Extract the (X, Y) coordinate from the center of the cell holding the provided text.  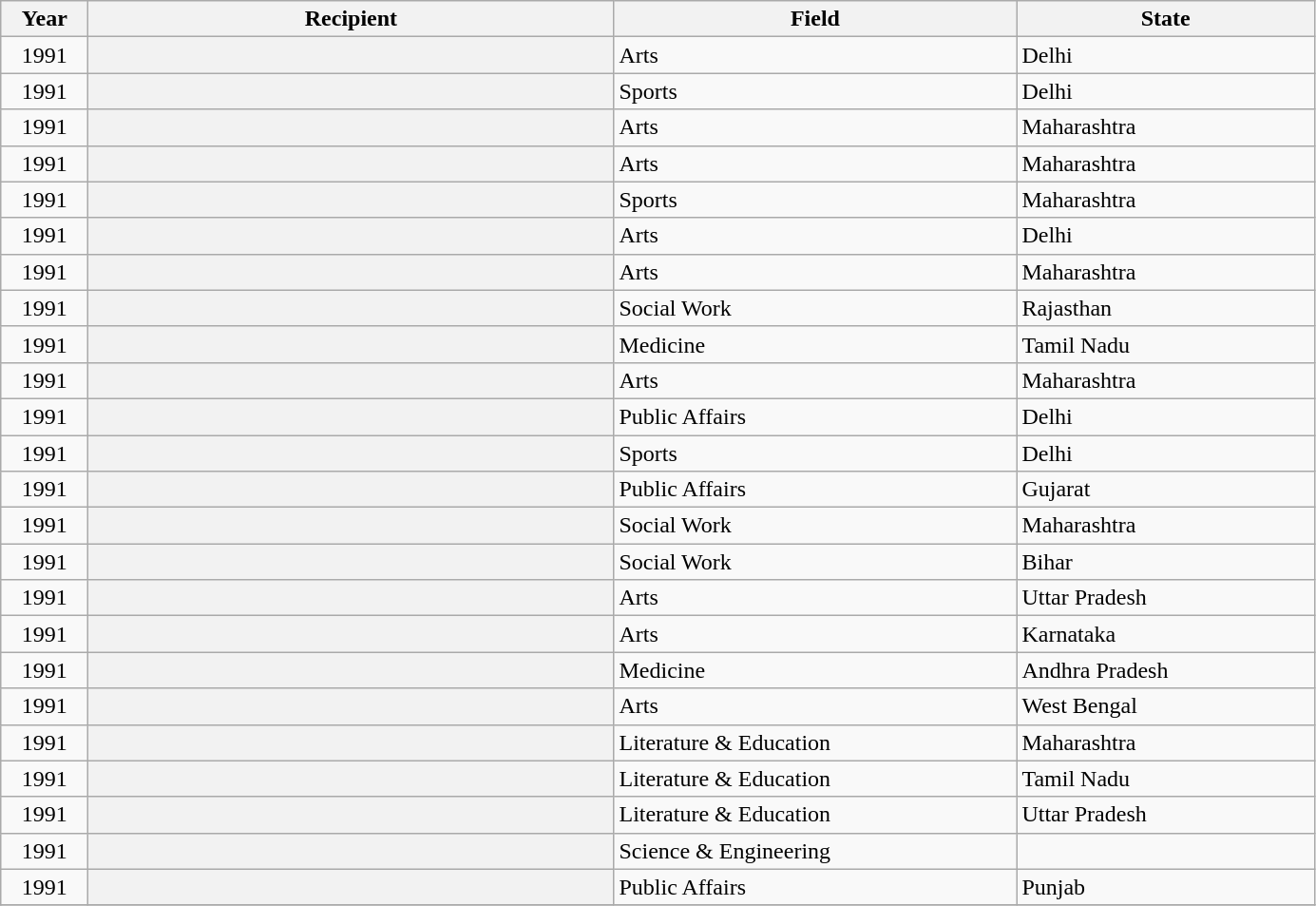
Rajasthan (1165, 308)
State (1165, 19)
Andhra Pradesh (1165, 670)
Karnataka (1165, 634)
Science & Engineering (815, 851)
Punjab (1165, 887)
Field (815, 19)
Year (45, 19)
Recipient (352, 19)
Bihar (1165, 562)
West Bengal (1165, 706)
Gujarat (1165, 490)
